Find where the given text appears and provide that cell's center as [x, y] coordinate. 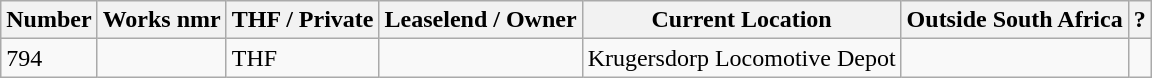
Number [49, 20]
? [1140, 20]
THF [302, 58]
Works nmr [162, 20]
THF / Private [302, 20]
Current Location [742, 20]
Outside South Africa [1014, 20]
Leaselend / Owner [480, 20]
Krugersdorp Locomotive Depot [742, 58]
794 [49, 58]
